Output the (x, y) coordinate of the center of the cell containing the given text.  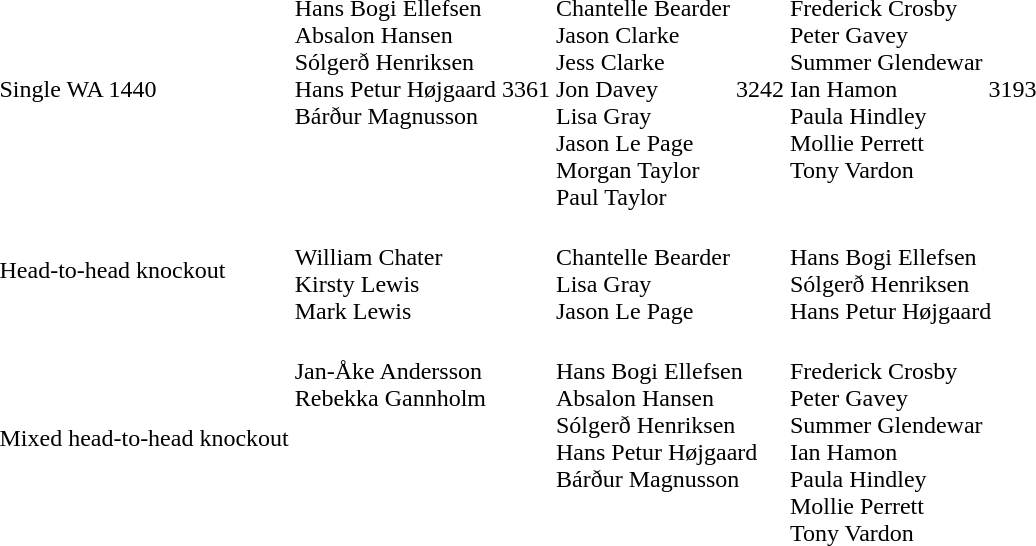
William Chater Kirsty Lewis Mark Lewis (422, 270)
Chantelle Bearder Lisa Gray Jason Le Page (670, 270)
